Pinpoint the cell where the given text exists, returning its [x, y] midpoint coordinate. 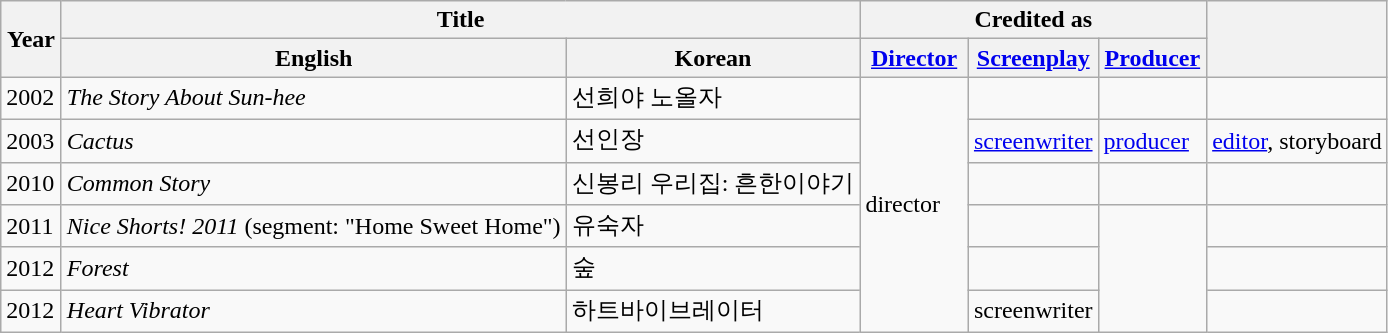
2010 [32, 184]
숲 [713, 268]
editor, storyboard [1298, 140]
English [314, 58]
2003 [32, 140]
Producer [1152, 58]
2011 [32, 226]
Korean [713, 58]
유숙자 [713, 226]
Nice Shorts! 2011 (segment: "Home Sweet Home") [314, 226]
선희야 노올자 [713, 98]
Screenplay [1033, 58]
신봉리 우리집: 흔한이야기 [713, 184]
Director [914, 58]
선인장 [713, 140]
producer [1152, 140]
Common Story [314, 184]
director [914, 204]
Title [460, 20]
Forest [314, 268]
2002 [32, 98]
The Story About Sun-hee [314, 98]
Credited as [1034, 20]
Year [32, 39]
Cactus [314, 140]
하트바이브레이터 [713, 312]
Heart Vibrator [314, 312]
